Find where the given text appears and provide that cell's center as (x, y) coordinate. 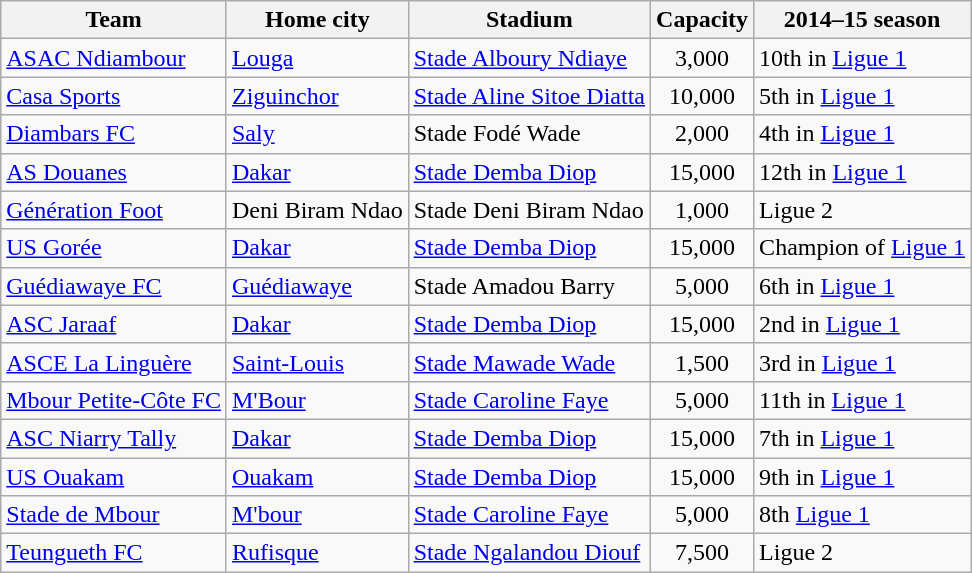
ASC Jaraaf (114, 324)
1,500 (702, 362)
9th in Ligue 1 (862, 477)
Casa Sports (114, 96)
1,000 (702, 210)
M'bour (317, 515)
11th in Ligue 1 (862, 400)
ASCE La Linguère (114, 362)
Stade Mawade Wade (529, 362)
M'Bour (317, 400)
Stade Amadou Barry (529, 286)
ASAC Ndiambour (114, 58)
Ouakam (317, 477)
Stadium (529, 20)
Stade de Mbour (114, 515)
6th in Ligue 1 (862, 286)
Stade Fodé Wade (529, 134)
8th Ligue 1 (862, 515)
10th in Ligue 1 (862, 58)
2nd in Ligue 1 (862, 324)
10,000 (702, 96)
Rufisque (317, 553)
Teungueth FC (114, 553)
Stade Aline Sitoe Diatta (529, 96)
Mbour Petite-Côte FC (114, 400)
Home city (317, 20)
Diambars FC (114, 134)
2,000 (702, 134)
Guédiawaye FC (114, 286)
Guédiawaye (317, 286)
Stade Alboury Ndiaye (529, 58)
Saly (317, 134)
ASC Niarry Tally (114, 438)
Team (114, 20)
7th in Ligue 1 (862, 438)
5th in Ligue 1 (862, 96)
7,500 (702, 553)
Ziguinchor (317, 96)
2014–15 season (862, 20)
Champion of Ligue 1 (862, 248)
US Ouakam (114, 477)
Louga (317, 58)
Saint-Louis (317, 362)
Stade Deni Biram Ndao (529, 210)
3rd in Ligue 1 (862, 362)
Deni Biram Ndao (317, 210)
12th in Ligue 1 (862, 172)
AS Douanes (114, 172)
Stade Ngalandou Diouf (529, 553)
3,000 (702, 58)
Génération Foot (114, 210)
Capacity (702, 20)
4th in Ligue 1 (862, 134)
US Gorée (114, 248)
